Provide the (X, Y) coordinate of the cell's center where the given text is located.  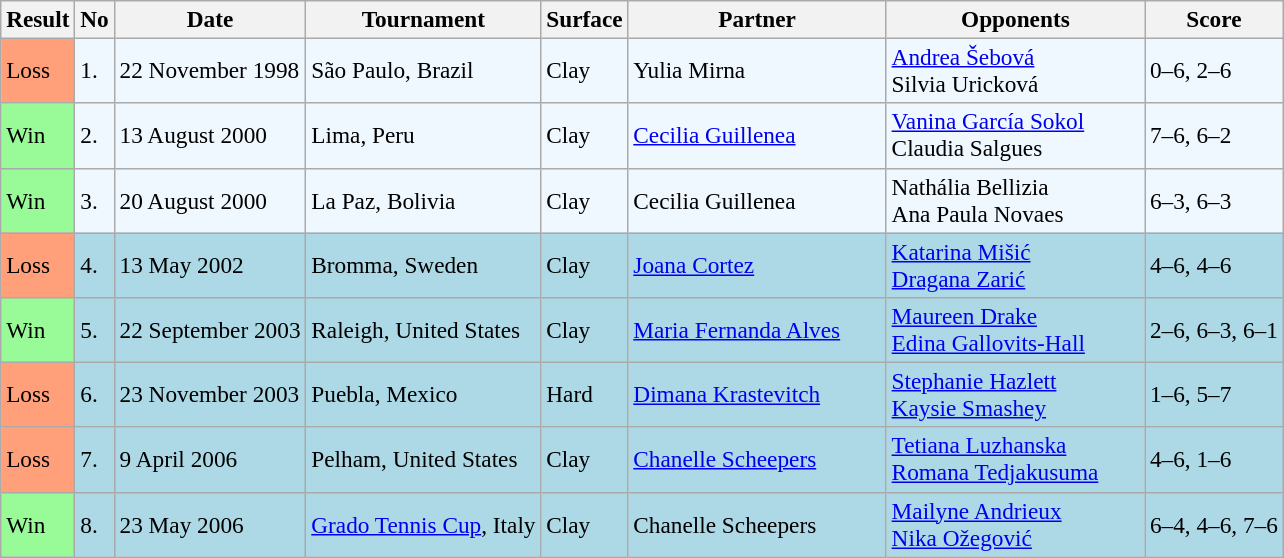
0–6, 2–6 (1214, 70)
Stephanie Hazlett Kaysie Smashey (1015, 394)
Tetiana Luzhanska Romana Tedjakusuma (1015, 460)
Tournament (424, 19)
La Paz, Bolivia (424, 200)
Pelham, United States (424, 460)
22 September 2003 (210, 330)
Hard (584, 394)
7–6, 6–2 (1214, 136)
20 August 2000 (210, 200)
4–6, 1–6 (1214, 460)
Puebla, Mexico (424, 394)
6. (94, 394)
Vanina García Sokol Claudia Salgues (1015, 136)
13 May 2002 (210, 264)
Dimana Krastevitch (757, 394)
3. (94, 200)
Opponents (1015, 19)
2–6, 6–3, 6–1 (1214, 330)
Nathália Bellizia Ana Paula Novaes (1015, 200)
No (94, 19)
São Paulo, Brazil (424, 70)
Grado Tennis Cup, Italy (424, 524)
Score (1214, 19)
Date (210, 19)
Yulia Mirna (757, 70)
Maureen Drake Edina Gallovits-Hall (1015, 330)
6–3, 6–3 (1214, 200)
Result (38, 19)
1. (94, 70)
22 November 1998 (210, 70)
23 May 2006 (210, 524)
Surface (584, 19)
Mailyne Andrieux Nika Ožegović (1015, 524)
Maria Fernanda Alves (757, 330)
4. (94, 264)
Lima, Peru (424, 136)
7. (94, 460)
Partner (757, 19)
Raleigh, United States (424, 330)
23 November 2003 (210, 394)
Andrea Šebová Silvia Uricková (1015, 70)
13 August 2000 (210, 136)
4–6, 4–6 (1214, 264)
Joana Cortez (757, 264)
6–4, 4–6, 7–6 (1214, 524)
8. (94, 524)
2. (94, 136)
5. (94, 330)
Katarina Mišić Dragana Zarić (1015, 264)
Bromma, Sweden (424, 264)
9 April 2006 (210, 460)
1–6, 5–7 (1214, 394)
